Determine the (X, Y) coordinate at the center of the cell enclosing the given text.  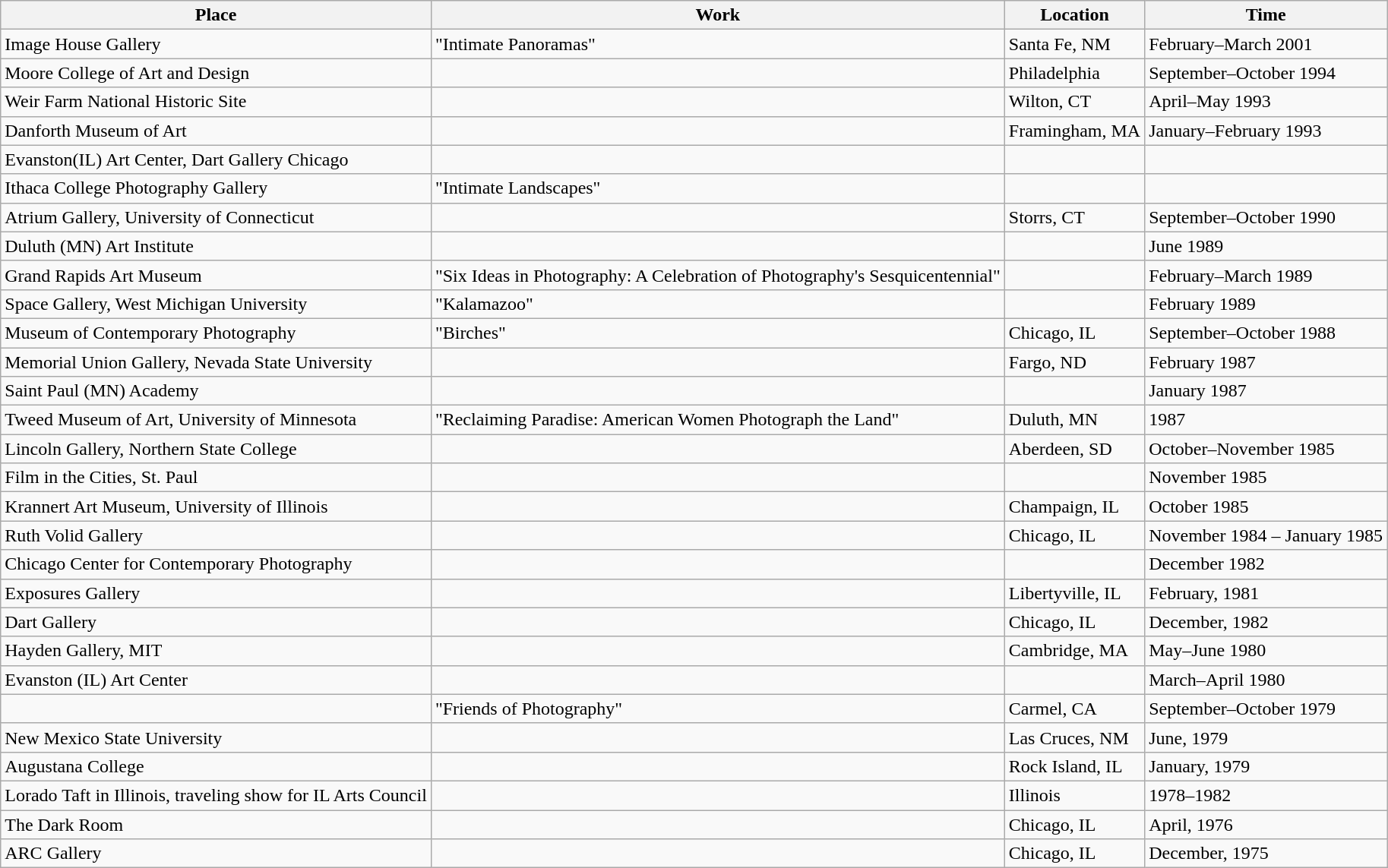
Augustana College (216, 766)
Saint Paul (MN) Academy (216, 391)
Evanston (IL) Art Center (216, 680)
December, 1982 (1266, 622)
December 1982 (1266, 564)
ARC Gallery (216, 854)
Framingham, MA (1074, 131)
Atrium Gallery, University of Connecticut (216, 217)
September–October 1979 (1266, 709)
Wilton, CT (1074, 102)
"Friends of Photography" (717, 709)
Space Gallery, West Michigan University (216, 304)
February–March 2001 (1266, 44)
Duluth, MN (1074, 420)
November 1985 (1266, 478)
Duluth (MN) Art Institute (216, 246)
1987 (1266, 420)
1978–1982 (1266, 795)
Grand Rapids Art Museum (216, 275)
"Intimate Landscapes" (717, 188)
June 1989 (1266, 246)
Place (216, 15)
"Intimate Panoramas" (717, 44)
Cambridge, MA (1074, 651)
Carmel, CA (1074, 709)
September–October 1988 (1266, 333)
Ruth Volid Gallery (216, 535)
Exposures Gallery (216, 593)
Illinois (1074, 795)
Storrs, CT (1074, 217)
Chicago Center for Contemporary Photography (216, 564)
Las Cruces, NM (1074, 737)
Libertyville, IL (1074, 593)
Dart Gallery (216, 622)
November 1984 – January 1985 (1266, 535)
October–November 1985 (1266, 449)
The Dark Room (216, 824)
September–October 1994 (1266, 73)
Hayden Gallery, MIT (216, 651)
Tweed Museum of Art, University of Minnesota (216, 420)
Evanston(IL) Art Center, Dart Gallery Chicago (216, 159)
Weir Farm National Historic Site (216, 102)
Moore College of Art and Design (216, 73)
Location (1074, 15)
January 1987 (1266, 391)
Philadelphia (1074, 73)
February 1989 (1266, 304)
February 1987 (1266, 362)
"Kalamazoo" (717, 304)
September–October 1990 (1266, 217)
Rock Island, IL (1074, 766)
Ithaca College Photography Gallery (216, 188)
New Mexico State University (216, 737)
Santa Fe, NM (1074, 44)
April–May 1993 (1266, 102)
Champaign, IL (1074, 507)
April, 1976 (1266, 824)
Museum of Contemporary Photography (216, 333)
Fargo, ND (1074, 362)
Danforth Museum of Art (216, 131)
June, 1979 (1266, 737)
October 1985 (1266, 507)
"Reclaiming Paradise: American Women Photograph the Land" (717, 420)
Image House Gallery (216, 44)
Time (1266, 15)
January–February 1993 (1266, 131)
"Birches" (717, 333)
January, 1979 (1266, 766)
Work (717, 15)
"Six Ideas in Photography: A Celebration of Photography's Sesquicentennial" (717, 275)
Memorial Union Gallery, Nevada State University (216, 362)
Film in the Cities, St. Paul (216, 478)
Lorado Taft in Illinois, traveling show for IL Arts Council (216, 795)
February–March 1989 (1266, 275)
March–April 1980 (1266, 680)
Aberdeen, SD (1074, 449)
May–June 1980 (1266, 651)
December, 1975 (1266, 854)
Lincoln Gallery, Northern State College (216, 449)
February, 1981 (1266, 593)
Krannert Art Museum, University of Illinois (216, 507)
